Output the (x, y) coordinate of the center of the cell containing the given text.  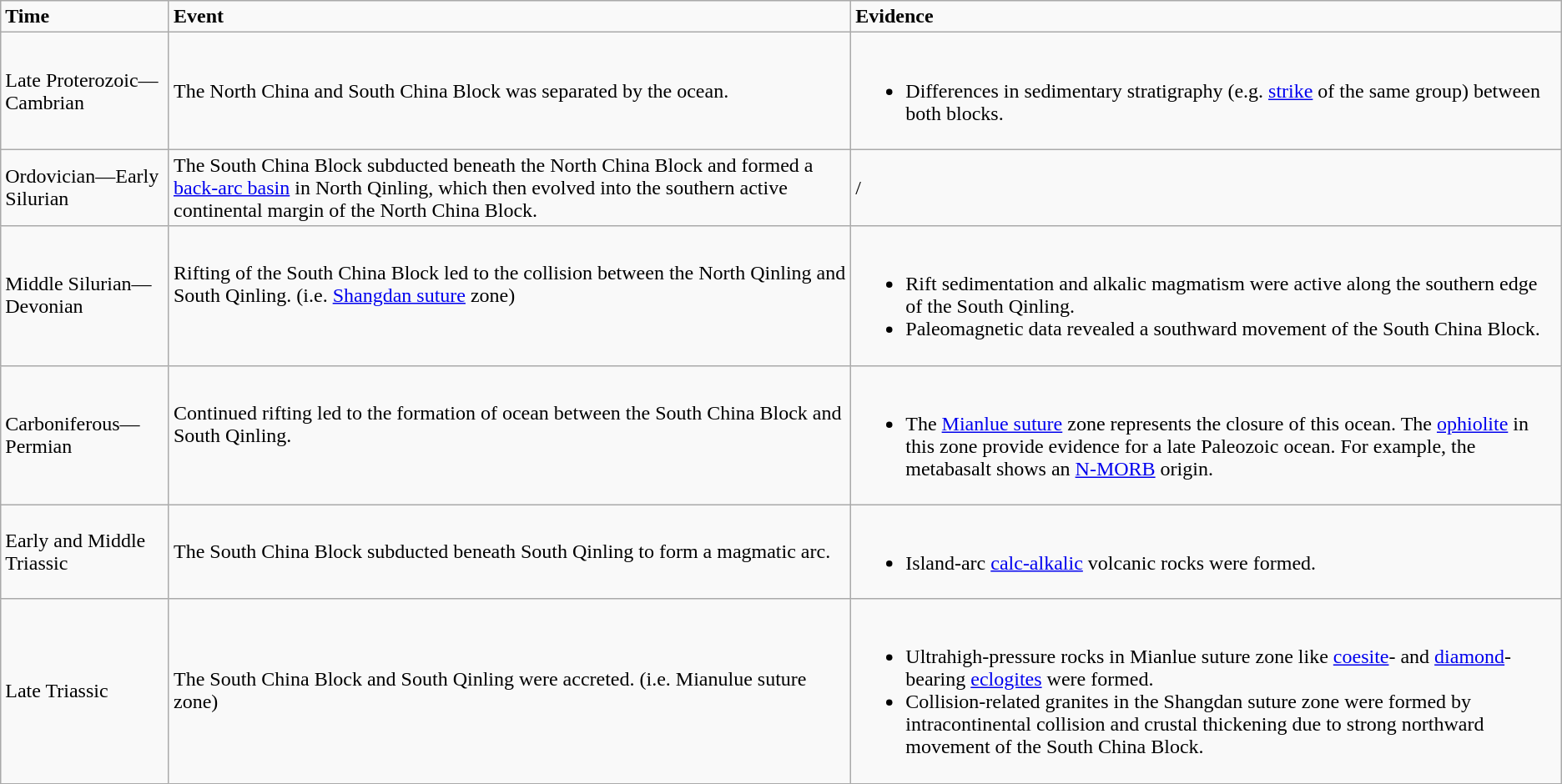
Evidence (1207, 17)
Continued rifting led to the formation of ocean between the South China Block and South Qinling. (509, 435)
Differences in sedimentary stratigraphy (e.g. strike of the same group) between both blocks. (1207, 91)
Rifting of the South China Block led to the collision between the North Qinling and South Qinling. (i.e. Shangdan suture zone) (509, 295)
The South China Block subducted beneath South Qinling to form a magmatic arc. (509, 552)
The North China and South China Block was separated by the ocean. (509, 91)
Late Proterozoic—Cambrian (85, 91)
/ (1207, 188)
Carboniferous—Permian (85, 435)
Event (509, 17)
Middle Silurian—Devonian (85, 295)
Island-arc calc-alkalic volcanic rocks were formed. (1207, 552)
The South China Block and South Qinling were accreted. (i.e. Mianulue suture zone) (509, 691)
Late Triassic (85, 691)
Early and Middle Triassic (85, 552)
Ordovician—Early Silurian (85, 188)
Time (85, 17)
